Identify which cell holds the provided text, then report its (X, Y) central coordinate. 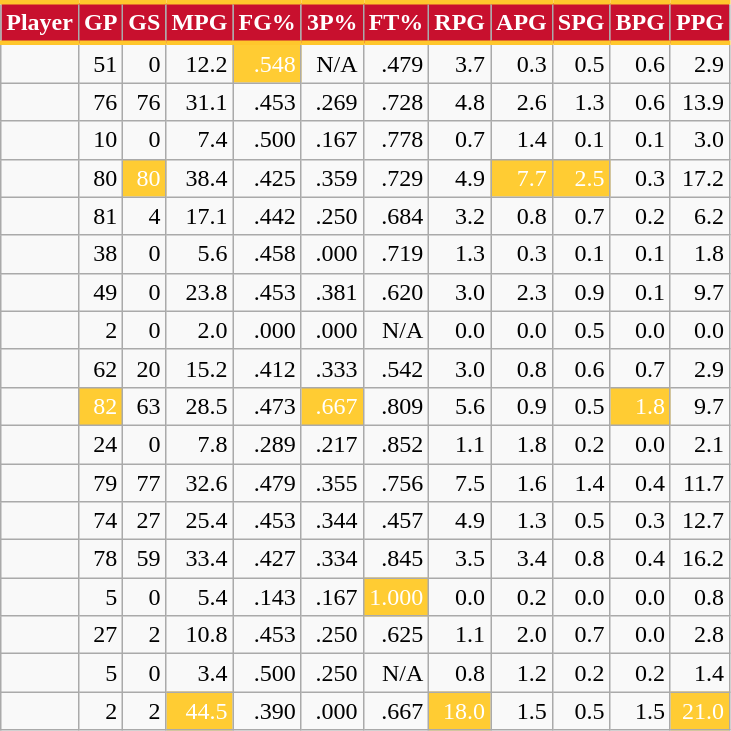
2.1 (700, 444)
.620 (396, 292)
.333 (332, 368)
4.8 (460, 102)
78 (100, 559)
MPG (200, 22)
2.3 (522, 292)
APG (522, 22)
.852 (396, 444)
.425 (267, 178)
.729 (396, 178)
.289 (267, 444)
FT% (396, 22)
3.2 (460, 216)
PPG (700, 22)
10 (100, 140)
17.1 (200, 216)
.756 (396, 483)
6.2 (700, 216)
.359 (332, 178)
38.4 (200, 178)
.684 (396, 216)
17.2 (700, 178)
11.7 (700, 483)
.334 (332, 559)
2.8 (700, 635)
.412 (267, 368)
7.7 (522, 178)
1.000 (396, 597)
.728 (396, 102)
28.5 (200, 406)
3P% (332, 22)
.548 (267, 63)
24 (100, 444)
.381 (332, 292)
63 (144, 406)
7.8 (200, 444)
1.6 (522, 483)
12.7 (700, 521)
.355 (332, 483)
.143 (267, 597)
.442 (267, 216)
.427 (267, 559)
33.4 (200, 559)
4 (144, 216)
32.6 (200, 483)
.217 (332, 444)
.458 (267, 254)
20 (144, 368)
5.4 (200, 597)
.269 (332, 102)
49 (100, 292)
10.8 (200, 635)
38 (100, 254)
.473 (267, 406)
GS (144, 22)
3.5 (460, 559)
13.9 (700, 102)
21.0 (700, 711)
74 (100, 521)
44.5 (200, 711)
.778 (396, 140)
62 (100, 368)
59 (144, 559)
23.8 (200, 292)
RPG (460, 22)
81 (100, 216)
GP (100, 22)
.344 (332, 521)
79 (100, 483)
51 (100, 63)
.390 (267, 711)
2.6 (522, 102)
82 (100, 406)
.719 (396, 254)
.457 (396, 521)
77 (144, 483)
.845 (396, 559)
.625 (396, 635)
1.2 (522, 673)
.542 (396, 368)
31.1 (200, 102)
15.2 (200, 368)
7.4 (200, 140)
2.5 (581, 178)
18.0 (460, 711)
3.7 (460, 63)
16.2 (700, 559)
FG% (267, 22)
7.5 (460, 483)
SPG (581, 22)
.809 (396, 406)
12.2 (200, 63)
Player (40, 22)
25.4 (200, 521)
BPG (640, 22)
